Search for the cell housing the specified text and yield its (X, Y) center coordinate. 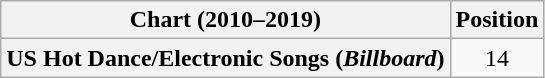
Position (497, 20)
US Hot Dance/Electronic Songs (Billboard) (226, 58)
Chart (2010–2019) (226, 20)
14 (497, 58)
